Search for the cell housing the specified text and yield its (X, Y) center coordinate. 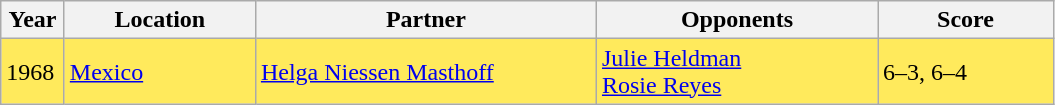
Location (160, 20)
Mexico (160, 72)
1968 (33, 72)
Partner (426, 20)
6–3, 6–4 (966, 72)
Helga Niessen Masthoff (426, 72)
Score (966, 20)
Year (33, 20)
Opponents (736, 20)
Julie Heldman Rosie Reyes (736, 72)
